Output the [x, y] coordinate of the center of the cell containing the given text.  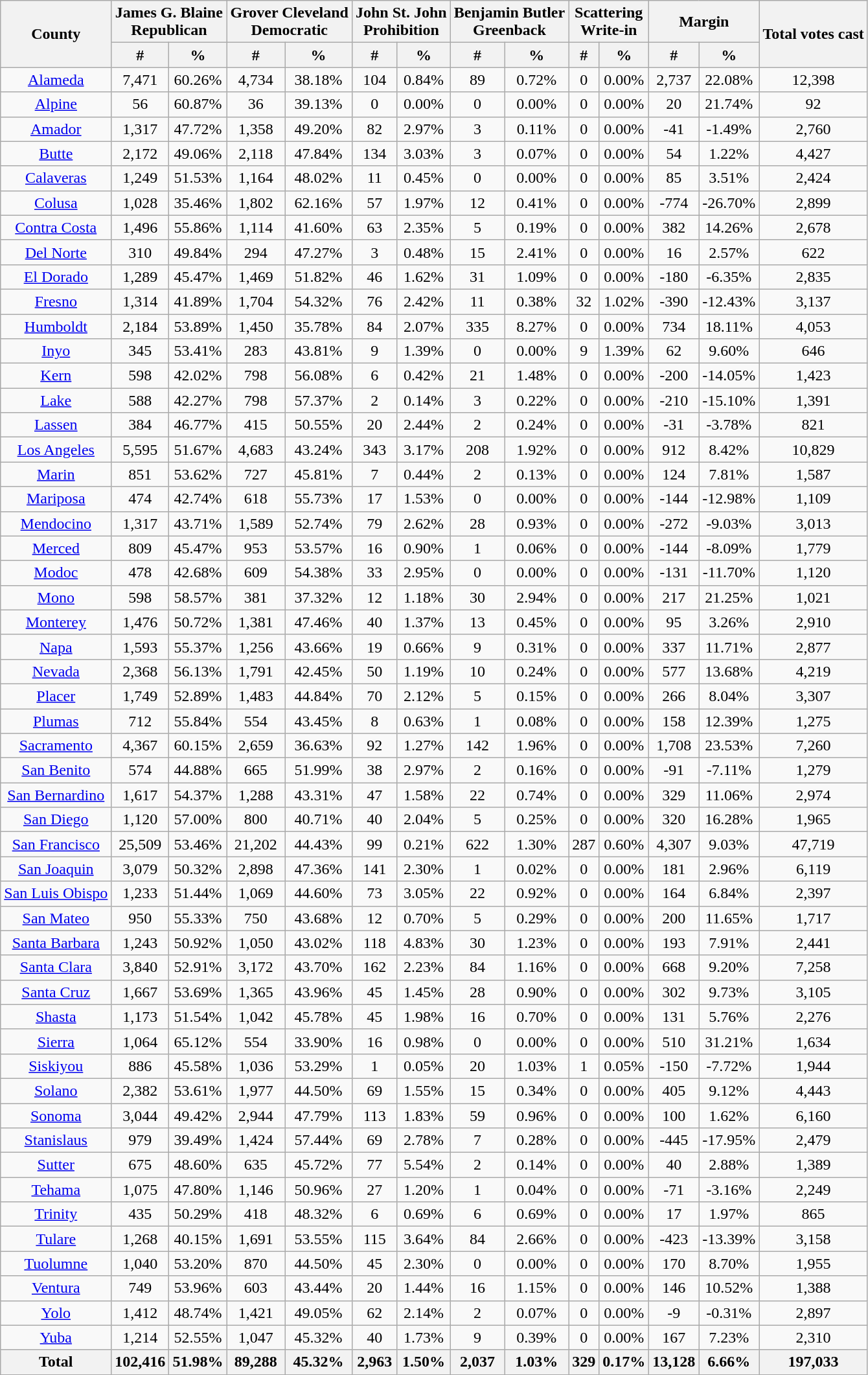
53.41% [198, 351]
42.45% [319, 671]
42.02% [198, 376]
San Benito [56, 770]
47.79% [319, 1115]
Grover ClevelandDemocratic [290, 22]
53.20% [198, 1264]
60.87% [198, 104]
56 [140, 104]
53.69% [198, 992]
749 [140, 1288]
1,314 [140, 301]
2.41% [536, 252]
Colusa [56, 203]
131 [674, 1017]
2,944 [256, 1115]
3,840 [140, 967]
Monterey [56, 622]
-91 [674, 770]
0.72% [536, 80]
0.04% [536, 1190]
-11.70% [729, 573]
2.62% [424, 524]
1.15% [536, 1288]
43.81% [319, 351]
19 [374, 647]
27 [374, 1190]
146 [674, 1288]
2,899 [814, 203]
-71 [674, 1190]
47.36% [319, 869]
603 [256, 1288]
1.20% [424, 1190]
3.05% [424, 894]
1,042 [256, 1017]
0.16% [536, 770]
588 [140, 400]
7.91% [729, 943]
Kern [56, 376]
Napa [56, 647]
-14.05% [729, 376]
345 [140, 351]
1,256 [256, 647]
10.52% [729, 1288]
49.20% [319, 129]
12,398 [814, 80]
48.02% [319, 178]
1,047 [256, 1337]
800 [256, 820]
3,172 [256, 967]
59 [477, 1115]
287 [584, 844]
2.94% [536, 597]
40.15% [198, 1239]
6.66% [729, 1362]
2,310 [814, 1337]
Butte [56, 154]
0.31% [536, 647]
6,119 [814, 869]
2,737 [674, 80]
44.88% [198, 770]
1,365 [256, 992]
0.34% [536, 1091]
418 [256, 1214]
John St. JohnProhibition [401, 22]
2,184 [140, 326]
1,617 [140, 795]
1.27% [424, 746]
384 [140, 425]
1,423 [814, 376]
Plumas [56, 721]
51.53% [198, 178]
50.72% [198, 622]
851 [140, 474]
50.29% [198, 1214]
49.42% [198, 1115]
76 [374, 301]
2,424 [814, 178]
162 [374, 967]
4,443 [814, 1091]
2,760 [814, 129]
294 [256, 252]
2.35% [424, 227]
2,835 [814, 277]
45.58% [198, 1066]
0.29% [536, 918]
0.93% [536, 524]
0.17% [624, 1362]
57 [374, 203]
141 [374, 869]
Contra Costa [56, 227]
1.30% [536, 844]
99 [374, 844]
1,593 [140, 647]
-445 [674, 1140]
158 [674, 721]
San Luis Obispo [56, 894]
-17.95% [729, 1140]
4,219 [814, 671]
809 [140, 548]
55.86% [198, 227]
1,289 [140, 277]
1,358 [256, 129]
54 [674, 154]
2.12% [424, 696]
47 [374, 795]
2,897 [814, 1313]
2.14% [424, 1313]
33.90% [319, 1041]
1,965 [814, 820]
Margin [704, 22]
102,416 [140, 1362]
405 [674, 1091]
Mendocino [56, 524]
0.84% [424, 80]
70 [374, 696]
39.49% [198, 1140]
40.71% [319, 820]
734 [674, 326]
118 [374, 943]
Mono [56, 597]
Alpine [56, 104]
6.84% [729, 894]
1,469 [256, 277]
1,075 [140, 1190]
0.25% [536, 820]
1,450 [256, 326]
0.63% [424, 721]
-423 [674, 1239]
1,704 [256, 301]
2,382 [140, 1091]
51.44% [198, 894]
283 [256, 351]
0.13% [536, 474]
9.73% [729, 992]
42.68% [198, 573]
1.73% [424, 1337]
4,427 [814, 154]
0.96% [536, 1115]
Siskiyou [56, 1066]
0.66% [424, 647]
Shasta [56, 1017]
52.55% [198, 1337]
52.91% [198, 967]
Calaveras [56, 178]
Los Angeles [56, 450]
0.44% [424, 474]
16.28% [729, 820]
47,719 [814, 844]
-12.43% [729, 301]
134 [374, 154]
435 [140, 1214]
646 [814, 351]
7,258 [814, 967]
1,381 [256, 622]
320 [674, 820]
-210 [674, 400]
1,977 [256, 1091]
1,388 [814, 1288]
82 [374, 129]
1,114 [256, 227]
Mariposa [56, 499]
2,249 [814, 1190]
County [56, 34]
1,391 [814, 400]
Amador [56, 129]
2.88% [729, 1165]
200 [674, 918]
ScatteringWrite-in [609, 22]
Benjamin ButlerGreenback [509, 22]
1,496 [140, 227]
39.13% [319, 104]
1,421 [256, 1313]
1,708 [674, 746]
23.53% [729, 746]
170 [674, 1264]
-7.11% [729, 770]
1,944 [814, 1066]
50.96% [319, 1190]
13.68% [729, 671]
48.60% [198, 1165]
0.48% [424, 252]
31 [477, 277]
53.46% [198, 844]
197,033 [814, 1362]
3.51% [729, 178]
48.32% [319, 1214]
2,898 [256, 869]
2.78% [424, 1140]
Ventura [56, 1288]
1.22% [729, 154]
-9 [674, 1313]
54.38% [319, 573]
1.58% [424, 795]
63 [374, 227]
1,279 [814, 770]
Total [56, 1362]
1.53% [424, 499]
3,044 [140, 1115]
53.61% [198, 1091]
Lassen [56, 425]
45.72% [319, 1165]
49.06% [198, 154]
-180 [674, 277]
-13.39% [729, 1239]
1,691 [256, 1239]
2,172 [140, 154]
2,118 [256, 154]
478 [140, 573]
46.77% [198, 425]
Trinity [56, 1214]
-9.03% [729, 524]
635 [256, 1165]
43.68% [319, 918]
2.23% [424, 967]
474 [140, 499]
415 [256, 425]
1.50% [424, 1362]
35.46% [198, 203]
1,412 [140, 1313]
79 [374, 524]
7,260 [814, 746]
0.21% [424, 844]
53.62% [198, 474]
4.83% [424, 943]
51.99% [319, 770]
3,307 [814, 696]
-200 [674, 376]
1.44% [424, 1288]
41.60% [319, 227]
8 [374, 721]
5.54% [424, 1165]
912 [674, 450]
0.15% [536, 696]
Sonoma [56, 1115]
2,974 [814, 795]
0.22% [536, 400]
2.66% [536, 1239]
0.98% [424, 1041]
9.60% [729, 351]
2,877 [814, 647]
44.60% [319, 894]
22.08% [729, 80]
33 [374, 573]
45.78% [319, 1017]
0.19% [536, 227]
382 [674, 227]
0.74% [536, 795]
302 [674, 992]
San Bernardino [56, 795]
57.00% [198, 820]
668 [674, 967]
51.54% [198, 1017]
2,368 [140, 671]
3,013 [814, 524]
48.74% [198, 1313]
21.25% [729, 597]
Humboldt [56, 326]
618 [256, 499]
95 [674, 622]
57.44% [319, 1140]
727 [256, 474]
1.96% [536, 746]
43.71% [198, 524]
85 [674, 178]
52.89% [198, 696]
41.89% [198, 301]
Sierra [56, 1041]
Yolo [56, 1313]
89 [477, 80]
58.57% [198, 597]
1,483 [256, 696]
-15.10% [729, 400]
Tuolumne [56, 1264]
1,717 [814, 918]
164 [674, 894]
43.31% [319, 795]
1,955 [814, 1264]
3.03% [424, 154]
36 [256, 104]
Alameda [56, 80]
1,589 [256, 524]
-41 [674, 129]
San Diego [56, 820]
Sacramento [56, 746]
6,160 [814, 1115]
47.27% [319, 252]
1,040 [140, 1264]
1.55% [424, 1091]
1.48% [536, 376]
2,659 [256, 746]
0.02% [536, 869]
0.39% [536, 1337]
53.89% [198, 326]
1,424 [256, 1140]
609 [256, 573]
7.23% [729, 1337]
25,509 [140, 844]
7.81% [729, 474]
Santa Barbara [56, 943]
10 [477, 671]
53.55% [319, 1239]
821 [814, 425]
Del Norte [56, 252]
Solano [56, 1091]
2,678 [814, 227]
750 [256, 918]
42.27% [198, 400]
73 [374, 894]
8.42% [729, 450]
18.11% [729, 326]
1,021 [814, 597]
-26.70% [729, 203]
2.07% [424, 326]
1.19% [424, 671]
1,779 [814, 548]
43.02% [319, 943]
Marin [56, 474]
46 [374, 277]
2,910 [814, 622]
10,829 [814, 450]
9.03% [729, 844]
43.24% [319, 450]
0.41% [536, 203]
89,288 [256, 1362]
0.28% [536, 1140]
0.06% [536, 548]
0.92% [536, 894]
1.83% [424, 1115]
1.09% [536, 277]
43.70% [319, 967]
577 [674, 671]
1,233 [140, 894]
1,802 [256, 203]
1,173 [140, 1017]
47.72% [198, 129]
1,791 [256, 671]
Tulare [56, 1239]
43.45% [319, 721]
21,202 [256, 844]
0.08% [536, 721]
181 [674, 869]
2.96% [729, 869]
1.92% [536, 450]
4,307 [674, 844]
1.98% [424, 1017]
1,146 [256, 1190]
1.23% [536, 943]
-31 [674, 425]
-3.16% [729, 1190]
3.64% [424, 1239]
865 [814, 1214]
50 [374, 671]
Yuba [56, 1337]
32 [584, 301]
-0.31% [729, 1313]
Placer [56, 696]
54.37% [198, 795]
2,963 [374, 1362]
Santa Cruz [56, 992]
337 [674, 647]
43.96% [319, 992]
870 [256, 1264]
675 [140, 1165]
51.67% [198, 450]
167 [674, 1337]
55.33% [198, 918]
1,288 [256, 795]
Santa Clara [56, 967]
-12.98% [729, 499]
3.26% [729, 622]
50.32% [198, 869]
0.42% [424, 376]
65.12% [198, 1041]
2.95% [424, 573]
712 [140, 721]
13 [477, 622]
2,479 [814, 1140]
1,109 [814, 499]
-390 [674, 301]
11.71% [729, 647]
Inyo [56, 351]
2,441 [814, 943]
31.21% [729, 1041]
381 [256, 597]
1.16% [536, 967]
5,595 [140, 450]
3,158 [814, 1239]
57.37% [319, 400]
8.70% [729, 1264]
35.78% [319, 326]
Total votes cast [814, 34]
113 [374, 1115]
9.12% [729, 1091]
43.66% [319, 647]
7,471 [140, 80]
2.04% [424, 820]
-131 [674, 573]
0.11% [536, 129]
9.20% [729, 967]
San Joaquin [56, 869]
979 [140, 1140]
1,587 [814, 474]
11.65% [729, 918]
665 [256, 770]
3,105 [814, 992]
1.45% [424, 992]
950 [140, 918]
Modoc [56, 573]
0.60% [624, 844]
Lake [56, 400]
36.63% [319, 746]
4,053 [814, 326]
49.05% [319, 1313]
115 [374, 1239]
2,037 [477, 1362]
San Mateo [56, 918]
56.13% [198, 671]
2,397 [814, 894]
1,389 [814, 1165]
47.46% [319, 622]
124 [674, 474]
3,079 [140, 869]
1.18% [424, 597]
51.98% [198, 1362]
44.84% [319, 696]
-272 [674, 524]
1,249 [140, 178]
El Dorado [56, 277]
1,064 [140, 1041]
42.74% [198, 499]
Nevada [56, 671]
-3.78% [729, 425]
335 [477, 326]
3,137 [814, 301]
1,214 [140, 1337]
1,749 [140, 696]
3.17% [424, 450]
-150 [674, 1066]
1.37% [424, 622]
11.06% [729, 795]
55.73% [319, 499]
James G. BlaineRepublican [169, 22]
-6.35% [729, 277]
53.57% [319, 548]
62.16% [319, 203]
2,276 [814, 1017]
60.26% [198, 80]
38 [374, 770]
4,734 [256, 80]
4,683 [256, 450]
-8.09% [729, 548]
4,367 [140, 746]
1,268 [140, 1239]
47.84% [319, 154]
8.27% [536, 326]
343 [374, 450]
1,050 [256, 943]
San Francisco [56, 844]
1,667 [140, 992]
13,128 [674, 1362]
Tehama [56, 1190]
51.82% [319, 277]
1.02% [624, 301]
Fresno [56, 301]
21 [477, 376]
217 [674, 597]
53.96% [198, 1288]
37.32% [319, 597]
47.80% [198, 1190]
1,028 [140, 203]
38.18% [319, 80]
21.74% [729, 104]
-1.49% [729, 129]
266 [674, 696]
-774 [674, 203]
953 [256, 548]
Merced [56, 548]
45.81% [319, 474]
1,164 [256, 178]
142 [477, 746]
310 [140, 252]
53.29% [319, 1066]
56.08% [319, 376]
12.39% [729, 721]
5.76% [729, 1017]
55.84% [198, 721]
1,476 [140, 622]
43.44% [319, 1288]
8.04% [729, 696]
1,069 [256, 894]
-7.72% [729, 1066]
44.43% [319, 844]
193 [674, 943]
2.42% [424, 301]
2.44% [424, 425]
1,634 [814, 1041]
886 [140, 1066]
2.57% [729, 252]
60.15% [198, 746]
54.32% [319, 301]
1,243 [140, 943]
0.38% [536, 301]
100 [674, 1115]
52.74% [319, 524]
77 [374, 1165]
Sutter [56, 1165]
510 [674, 1041]
14.26% [729, 227]
50.55% [319, 425]
1,036 [256, 1066]
55.37% [198, 647]
574 [140, 770]
208 [477, 450]
Stanislaus [56, 1140]
104 [374, 80]
50.92% [198, 943]
1,275 [814, 721]
49.84% [198, 252]
